For the text-containing cell, return its midpoint in [X, Y] coordinate format. 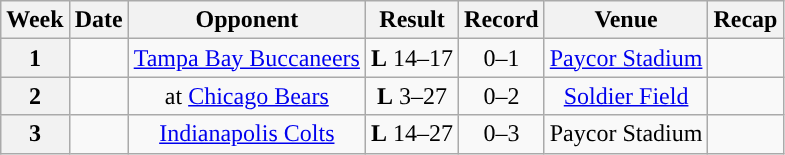
Result [412, 20]
1 [35, 58]
Soldier Field [626, 96]
Indianapolis Colts [246, 134]
Record [502, 20]
2 [35, 96]
L 14–17 [412, 58]
Recap [746, 20]
Venue [626, 20]
3 [35, 134]
Week [35, 20]
at Chicago Bears [246, 96]
L 3–27 [412, 96]
Tampa Bay Buccaneers [246, 58]
L 14–27 [412, 134]
0–2 [502, 96]
Opponent [246, 20]
0–1 [502, 58]
Date [98, 20]
0–3 [502, 134]
